Provide the [X, Y] coordinate of the cell's center where the given text is located.  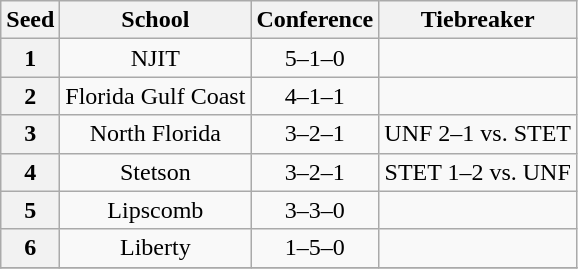
NJIT [156, 58]
Conference [315, 20]
North Florida [156, 134]
6 [30, 248]
Florida Gulf Coast [156, 96]
4 [30, 172]
2 [30, 96]
Tiebreaker [478, 20]
3 [30, 134]
UNF 2–1 vs. STET [478, 134]
3–3–0 [315, 210]
Seed [30, 20]
5 [30, 210]
STET 1–2 vs. UNF [478, 172]
4–1–1 [315, 96]
Stetson [156, 172]
1 [30, 58]
5–1–0 [315, 58]
School [156, 20]
Liberty [156, 248]
Lipscomb [156, 210]
1–5–0 [315, 248]
